Identify which cell holds the provided text, then report its [X, Y] central coordinate. 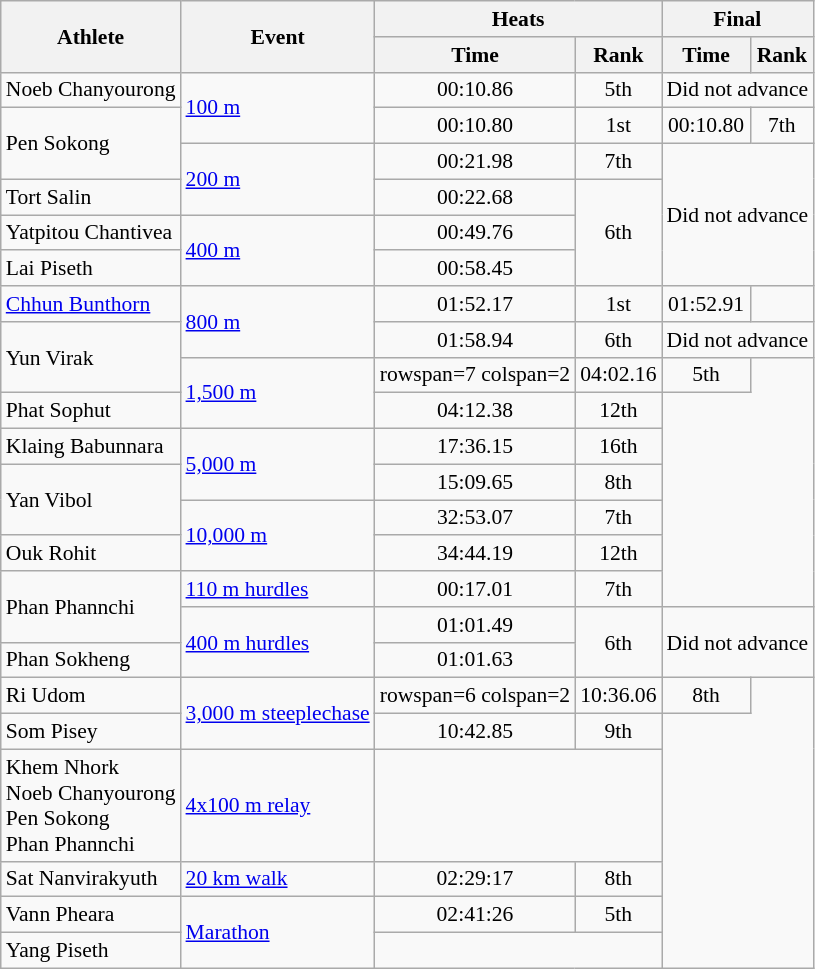
Yatpitou Chantivea [91, 233]
32:53.07 [476, 518]
Event [278, 36]
5,000 m [278, 464]
Pen Sokong [91, 144]
800 m [278, 322]
Noeb Chanyourong [91, 90]
00:21.98 [476, 162]
01:58.94 [476, 340]
Sat Nanvirakyuth [91, 879]
Khem NhorkNoeb ChanyourongPen SokongPhan Phannchi [91, 805]
02:29:17 [476, 879]
10:36.06 [618, 696]
Klaing Babunnara [91, 447]
00:49.76 [476, 233]
Chhun Bunthorn [91, 304]
15:09.65 [476, 482]
Ouk Rohit [91, 554]
Tort Salin [91, 197]
400 m [278, 250]
400 m hurdles [278, 642]
Marathon [278, 932]
110 m hurdles [278, 589]
01:52.91 [706, 304]
34:44.19 [476, 554]
01:52.17 [476, 304]
00:58.45 [476, 269]
rowspan=6 colspan=2 [476, 696]
10:42.85 [476, 732]
9th [618, 732]
200 m [278, 180]
Ri Udom [91, 696]
Heats [518, 19]
Final [738, 19]
Phan Sokheng [91, 660]
04:02.16 [618, 375]
Som Pisey [91, 732]
rowspan=7 colspan=2 [476, 375]
1,500 m [278, 392]
Yang Piseth [91, 951]
01:01.49 [476, 625]
Vann Pheara [91, 915]
16th [618, 447]
10,000 m [278, 536]
Yun Virak [91, 358]
Yan Vibol [91, 500]
02:41:26 [476, 915]
20 km walk [278, 879]
00:17.01 [476, 589]
Athlete [91, 36]
04:12.38 [476, 411]
01:01.63 [476, 660]
3,000 m steeplechase [278, 714]
4x100 m relay [278, 805]
Phat Sophut [91, 411]
00:10.86 [476, 90]
00:22.68 [476, 197]
Phan Phannchi [91, 606]
Lai Piseth [91, 269]
17:36.15 [476, 447]
100 m [278, 108]
